Scan for the cell matching the given text and deliver its (x, y) coordinate at center. 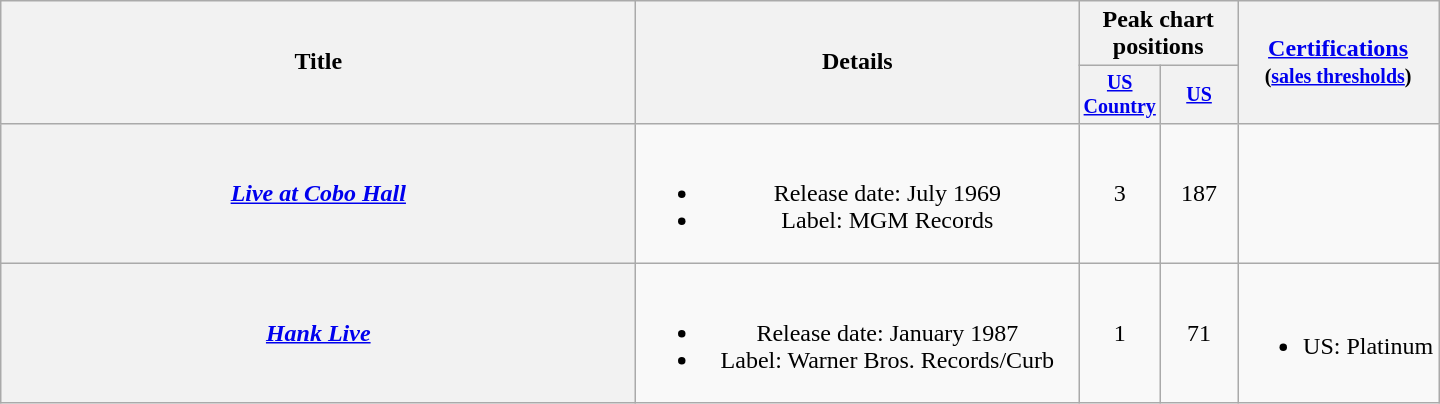
US Country (1120, 94)
Peak chartpositions (1158, 34)
71 (1200, 333)
Release date: January 1987Label: Warner Bros. Records/Curb (858, 333)
Hank Live (318, 333)
3 (1120, 193)
US: Platinum (1338, 333)
Release date: July 1969Label: MGM Records (858, 193)
US (1200, 94)
Title (318, 62)
Details (858, 62)
Live at Cobo Hall (318, 193)
187 (1200, 193)
Certifications(sales thresholds) (1338, 62)
1 (1120, 333)
